From the cell containing the given text, extract its center point as [X, Y] coordinate. 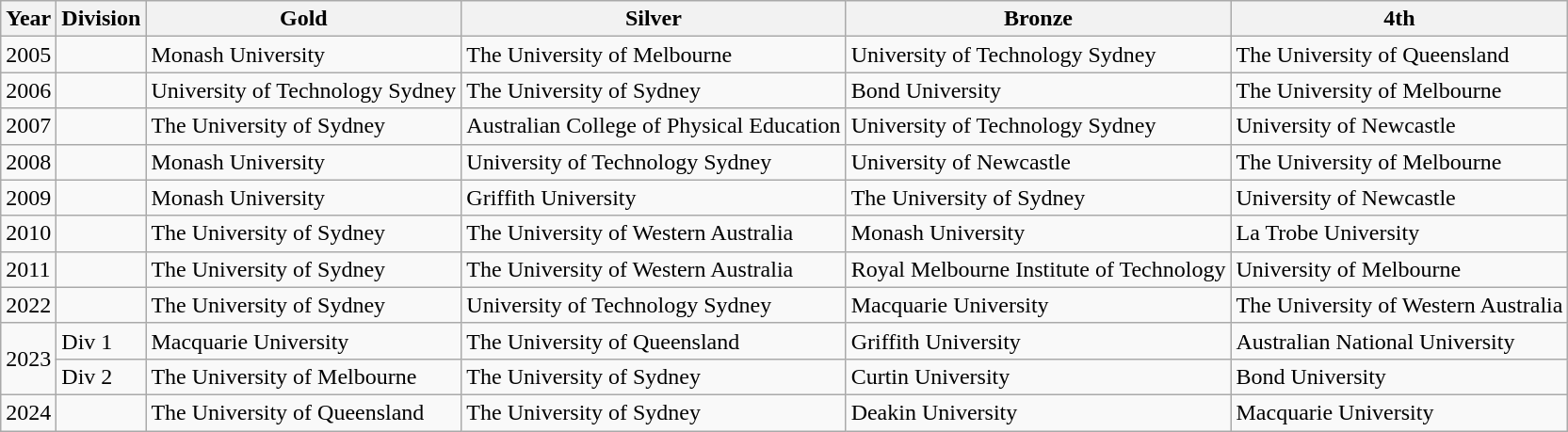
Div 2 [102, 376]
Gold [303, 19]
Year [28, 19]
Deakin University [1038, 412]
2009 [28, 198]
Division [102, 19]
Div 1 [102, 341]
Curtin University [1038, 376]
4th [1399, 19]
Bronze [1038, 19]
La Trobe University [1399, 233]
2006 [28, 90]
University of Melbourne [1399, 269]
Silver [654, 19]
2024 [28, 412]
Australian National University [1399, 341]
2022 [28, 305]
Australian College of Physical Education [654, 126]
2023 [28, 359]
2010 [28, 233]
2007 [28, 126]
2011 [28, 269]
2005 [28, 55]
2008 [28, 162]
Royal Melbourne Institute of Technology [1038, 269]
